Locate the cell with the specified text and output its (x, y) center coordinate. 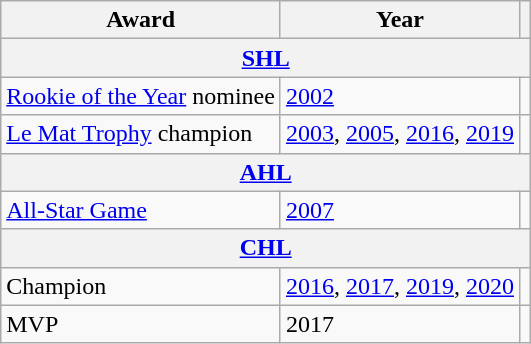
2003, 2005, 2016, 2019 (400, 134)
Le Mat Trophy champion (141, 134)
Rookie of the Year nominee (141, 96)
SHL (266, 58)
Award (141, 20)
2016, 2017, 2019, 2020 (400, 286)
2007 (400, 210)
Year (400, 20)
All-Star Game (141, 210)
MVP (141, 324)
CHL (266, 248)
2017 (400, 324)
AHL (266, 172)
2002 (400, 96)
Champion (141, 286)
